Return the [x, y] coordinate for the center point of the cell that contains the specified text.  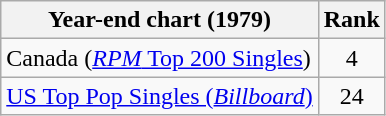
24 [352, 96]
Canada (RPM Top 200 Singles) [160, 58]
US Top Pop Singles (Billboard) [160, 96]
Rank [352, 20]
4 [352, 58]
Year-end chart (1979) [160, 20]
